Find where the given text appears and provide that cell's center as (X, Y) coordinate. 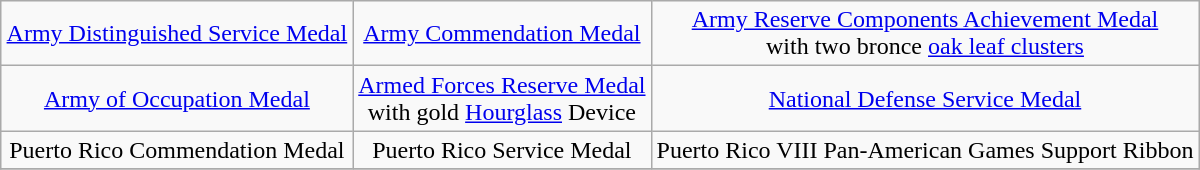
Army Reserve Components Achievement Medalwith two bronce oak leaf clusters (925, 34)
Army of Occupation Medal (177, 98)
Puerto Rico Commendation Medal (177, 150)
Army Commendation Medal (502, 34)
Puerto Rico VIII Pan-American Games Support Ribbon (925, 150)
National Defense Service Medal (925, 98)
Puerto Rico Service Medal (502, 150)
Army Distinguished Service Medal (177, 34)
Armed Forces Reserve Medalwith gold Hourglass Device (502, 98)
